Detect which cell encompasses the target text, then output its (X, Y) center coordinate. 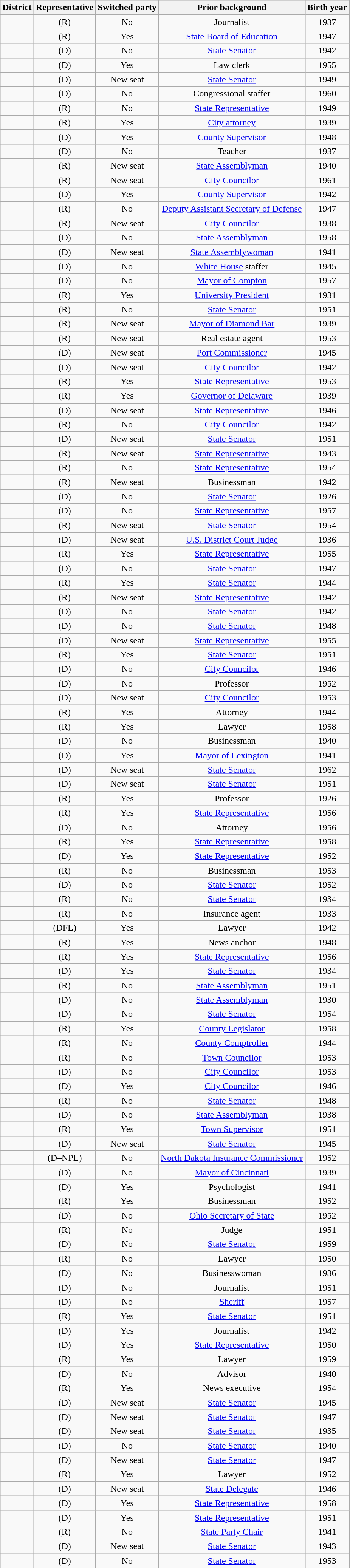
District (17, 8)
Mayor of Compton (232, 281)
Ohio Secretary of State (232, 1215)
Governor of Delaware (232, 396)
Prior background (232, 8)
Town Councilor (232, 1057)
County Comptroller (232, 1043)
Mayor of Cincinnati (232, 1172)
Birth year (327, 8)
1962 (327, 770)
News anchor (232, 942)
Deputy Assistant Secretary of Defense (232, 209)
1935 (327, 1431)
University President (232, 295)
1960 (327, 94)
Town Supervisor (232, 1129)
1931 (327, 295)
State Assemblywoman (232, 252)
Teacher (232, 151)
Mayor of Lexington (232, 755)
(DFL) (65, 928)
Insurance agent (232, 914)
Mayor of Diamond Bar (232, 324)
State Delegate (232, 1489)
U.S. District Court Judge (232, 540)
Sheriff (232, 1302)
Real estate agent (232, 338)
Businesswoman (232, 1273)
County Legislator (232, 1028)
State Board of Education (232, 36)
Congressional staffer (232, 94)
News executive (232, 1388)
Advisor (232, 1374)
Port Commissioner (232, 353)
North Dakota Insurance Commissioner (232, 1158)
State Party Chair (232, 1532)
Representative (65, 8)
(D–NPL) (65, 1158)
City attorney (232, 122)
Psychologist (232, 1187)
Switched party (127, 8)
Judge (232, 1230)
White House staffer (232, 266)
1930 (327, 1000)
Law clerk (232, 65)
1933 (327, 914)
1961 (327, 180)
